For the text-containing cell, return its midpoint in (X, Y) coordinate format. 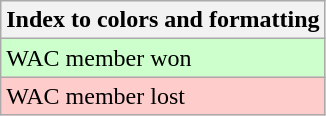
Index to colors and formatting (163, 20)
WAC member lost (163, 96)
WAC member won (163, 58)
